Return (X, Y) of the center of cell containing provided text 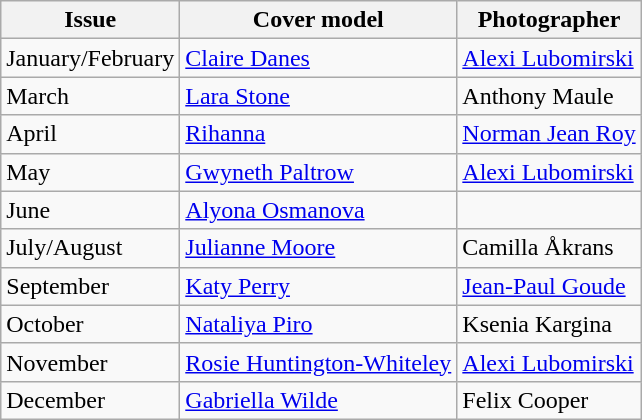
Rosie Huntington-Whiteley (318, 362)
April (90, 134)
Claire Danes (318, 58)
October (90, 324)
Nataliya Piro (318, 324)
Katy Perry (318, 286)
Julianne Moore (318, 248)
Rihanna (318, 134)
Alyona Osmanova (318, 210)
Anthony Maule (549, 96)
Camilla Åkrans (549, 248)
Issue (90, 20)
May (90, 172)
November (90, 362)
January/February (90, 58)
Lara Stone (318, 96)
March (90, 96)
Cover model (318, 20)
Jean-Paul Goude (549, 286)
Ksenia Kargina (549, 324)
Photographer (549, 20)
December (90, 400)
September (90, 286)
Felix Cooper (549, 400)
Gwyneth Paltrow (318, 172)
July/August (90, 248)
Norman Jean Roy (549, 134)
June (90, 210)
Gabriella Wilde (318, 400)
